Extract the [X, Y] coordinate from the center of the cell holding the provided text.  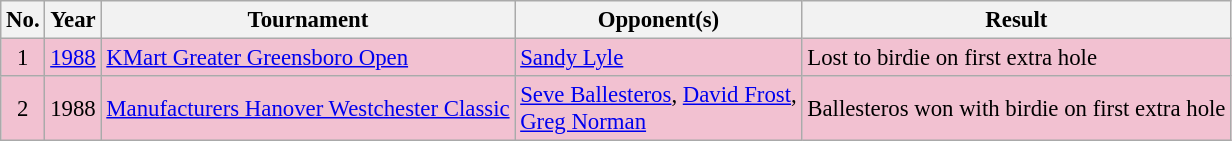
Result [1016, 20]
Seve Ballesteros, David Frost, Greg Norman [658, 108]
Manufacturers Hanover Westchester Classic [308, 108]
Tournament [308, 20]
Opponent(s) [658, 20]
Ballesteros won with birdie on first extra hole [1016, 108]
Lost to birdie on first extra hole [1016, 58]
Sandy Lyle [658, 58]
KMart Greater Greensboro Open [308, 58]
Year [73, 20]
2 [23, 108]
1 [23, 58]
No. [23, 20]
